Determine the (x, y) coordinate at the center of the cell enclosing the given text.  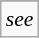
see (20, 19)
